Scan for the cell matching the given text and deliver its [x, y] coordinate at center. 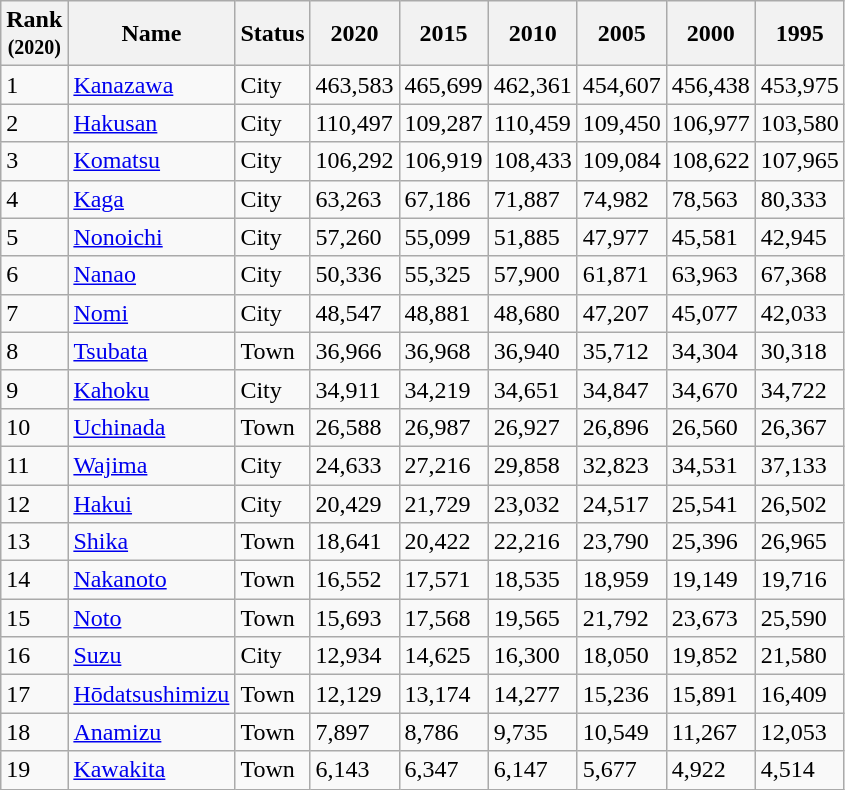
Hakui [152, 503]
453,975 [800, 85]
18 [34, 732]
Rank(2020) [34, 34]
109,450 [622, 123]
57,260 [354, 237]
26,965 [800, 542]
55,325 [444, 275]
5 [34, 237]
26,367 [800, 427]
23,032 [532, 503]
103,580 [800, 123]
42,033 [800, 313]
34,670 [710, 389]
15,693 [354, 618]
463,583 [354, 85]
8 [34, 351]
24,633 [354, 465]
10,549 [622, 732]
454,607 [622, 85]
9 [34, 389]
15,236 [622, 694]
Name [152, 34]
6,347 [444, 770]
19 [34, 770]
26,560 [710, 427]
45,581 [710, 237]
4 [34, 199]
Shika [152, 542]
4,922 [710, 770]
18,959 [622, 580]
21,729 [444, 503]
Suzu [152, 656]
26,987 [444, 427]
13 [34, 542]
106,919 [444, 161]
34,531 [710, 465]
29,858 [532, 465]
7 [34, 313]
110,459 [532, 123]
Nomi [152, 313]
13,174 [444, 694]
37,133 [800, 465]
Nanao [152, 275]
42,945 [800, 237]
16,409 [800, 694]
20,429 [354, 503]
34,847 [622, 389]
48,547 [354, 313]
Noto [152, 618]
14,277 [532, 694]
6,143 [354, 770]
18,050 [622, 656]
16,552 [354, 580]
Kahoku [152, 389]
12,129 [354, 694]
67,368 [800, 275]
18,535 [532, 580]
26,896 [622, 427]
456,438 [710, 85]
34,651 [532, 389]
107,965 [800, 161]
7,897 [354, 732]
2 [34, 123]
Hōdatsushimizu [152, 694]
110,497 [354, 123]
23,790 [622, 542]
48,680 [532, 313]
8,786 [444, 732]
17 [34, 694]
2000 [710, 34]
12 [34, 503]
11 [34, 465]
34,911 [354, 389]
1 [34, 85]
25,396 [710, 542]
109,084 [622, 161]
61,871 [622, 275]
10 [34, 427]
9,735 [532, 732]
80,333 [800, 199]
108,622 [710, 161]
11,267 [710, 732]
16 [34, 656]
5,677 [622, 770]
47,207 [622, 313]
26,927 [532, 427]
27,216 [444, 465]
6,147 [532, 770]
6 [34, 275]
Hakusan [152, 123]
4,514 [800, 770]
108,433 [532, 161]
Komatsu [152, 161]
26,502 [800, 503]
Kanazawa [152, 85]
24,517 [622, 503]
Anamizu [152, 732]
Nakanoto [152, 580]
Status [272, 34]
Uchinada [152, 427]
106,977 [710, 123]
25,541 [710, 503]
Wajima [152, 465]
32,823 [622, 465]
106,292 [354, 161]
34,722 [800, 389]
63,263 [354, 199]
15,891 [710, 694]
51,885 [532, 237]
Kaga [152, 199]
23,673 [710, 618]
26,588 [354, 427]
74,982 [622, 199]
17,568 [444, 618]
2010 [532, 34]
19,716 [800, 580]
12,053 [800, 732]
34,304 [710, 351]
78,563 [710, 199]
57,900 [532, 275]
71,887 [532, 199]
Kawakita [152, 770]
55,099 [444, 237]
Nonoichi [152, 237]
25,590 [800, 618]
17,571 [444, 580]
34,219 [444, 389]
2015 [444, 34]
35,712 [622, 351]
1995 [800, 34]
3 [34, 161]
2005 [622, 34]
67,186 [444, 199]
22,216 [532, 542]
21,792 [622, 618]
21,580 [800, 656]
2020 [354, 34]
462,361 [532, 85]
109,287 [444, 123]
12,934 [354, 656]
Tsubata [152, 351]
14 [34, 580]
20,422 [444, 542]
63,963 [710, 275]
19,565 [532, 618]
48,881 [444, 313]
14,625 [444, 656]
465,699 [444, 85]
16,300 [532, 656]
36,940 [532, 351]
36,966 [354, 351]
19,149 [710, 580]
36,968 [444, 351]
18,641 [354, 542]
30,318 [800, 351]
47,977 [622, 237]
15 [34, 618]
19,852 [710, 656]
45,077 [710, 313]
50,336 [354, 275]
